Pinpoint the cell where the given text exists, returning its [x, y] midpoint coordinate. 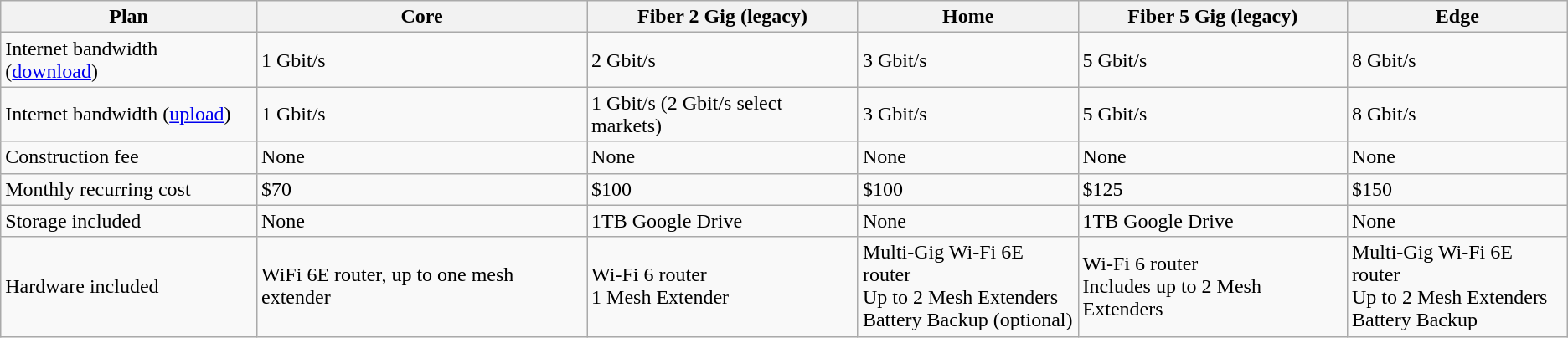
Home [968, 17]
Edge [1457, 17]
$70 [421, 189]
Internet bandwidth (download) [129, 60]
Internet bandwidth (upload) [129, 114]
2 Gbit/s [723, 60]
Fiber 2 Gig (legacy) [723, 17]
Core [421, 17]
Wi-Fi 6 router1 Mesh Extender [723, 286]
1 Gbit/s (2 Gbit/s select markets) [723, 114]
Multi-Gig Wi-Fi 6E routerUp to 2 Mesh ExtendersBattery Backup (optional) [968, 286]
Plan [129, 17]
Hardware included [129, 286]
Multi-Gig Wi-Fi 6E routerUp to 2 Mesh ExtendersBattery Backup [1457, 286]
Fiber 5 Gig (legacy) [1213, 17]
$125 [1213, 189]
Monthly recurring cost [129, 189]
WiFi 6E router, up to one mesh extender [421, 286]
$150 [1457, 189]
Construction fee [129, 157]
Wi-Fi 6 routerIncludes up to 2 Mesh Extenders [1213, 286]
Storage included [129, 221]
